Capture the cell that displays the provided text and extract its [X, Y] central coordinate. 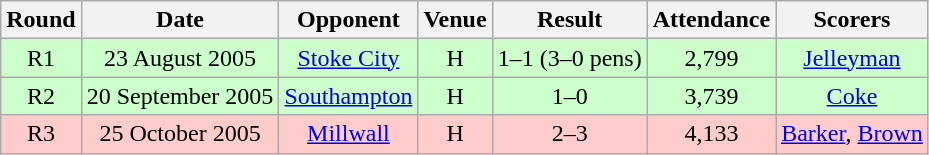
1–1 (3–0 pens) [570, 58]
Date [180, 20]
Millwall [348, 134]
Stoke City [348, 58]
Attendance [711, 20]
25 October 2005 [180, 134]
Round [41, 20]
2–3 [570, 134]
1–0 [570, 96]
R3 [41, 134]
Southampton [348, 96]
4,133 [711, 134]
Jelleyman [852, 58]
Opponent [348, 20]
2,799 [711, 58]
Coke [852, 96]
R1 [41, 58]
3,739 [711, 96]
Barker, Brown [852, 134]
Result [570, 20]
Scorers [852, 20]
R2 [41, 96]
Venue [455, 20]
20 September 2005 [180, 96]
23 August 2005 [180, 58]
